Return [x, y] of the center of cell containing provided text 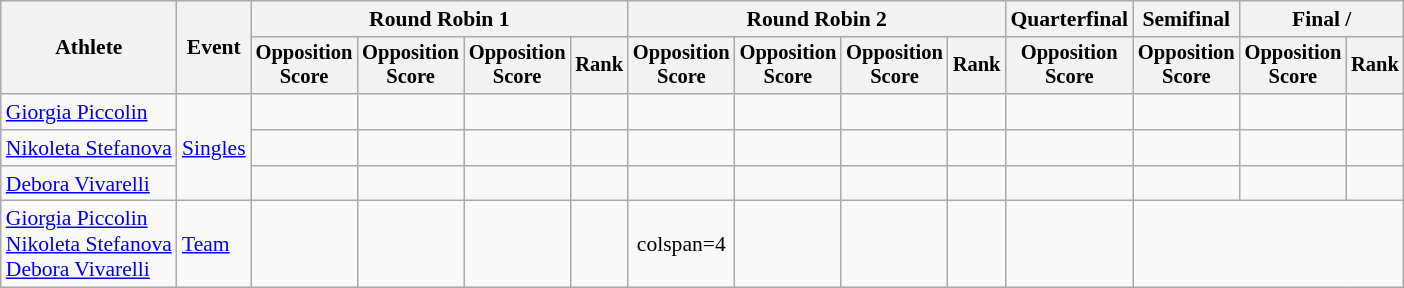
Round Robin 2 [816, 19]
Quarterfinal [1069, 19]
Giorgia Piccolin [89, 112]
Debora Vivarelli [89, 184]
colspan=4 [682, 244]
Nikoleta Stefanova [89, 148]
Event [214, 48]
Giorgia PiccolinNikoleta StefanovaDebora Vivarelli [89, 244]
Singles [214, 148]
Final / [1322, 19]
Round Robin 1 [440, 19]
Team [214, 244]
Athlete [89, 48]
Semifinal [1186, 19]
